Pinpoint the cell where the given text exists, returning its [X, Y] midpoint coordinate. 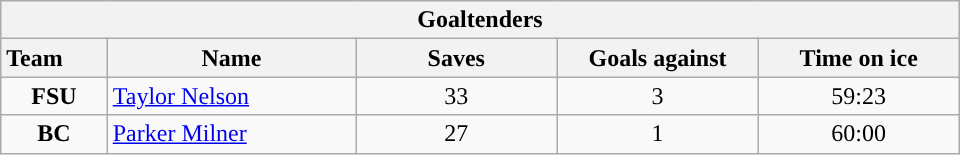
1 [658, 134]
27 [456, 134]
Taylor Nelson [232, 96]
33 [456, 96]
Name [232, 58]
FSU [54, 96]
Time on ice [858, 58]
Saves [456, 58]
Goals against [658, 58]
BC [54, 134]
60:00 [858, 134]
59:23 [858, 96]
Team [54, 58]
3 [658, 96]
Goaltenders [480, 20]
Parker Milner [232, 134]
